For the text-containing cell, return its midpoint in (x, y) coordinate format. 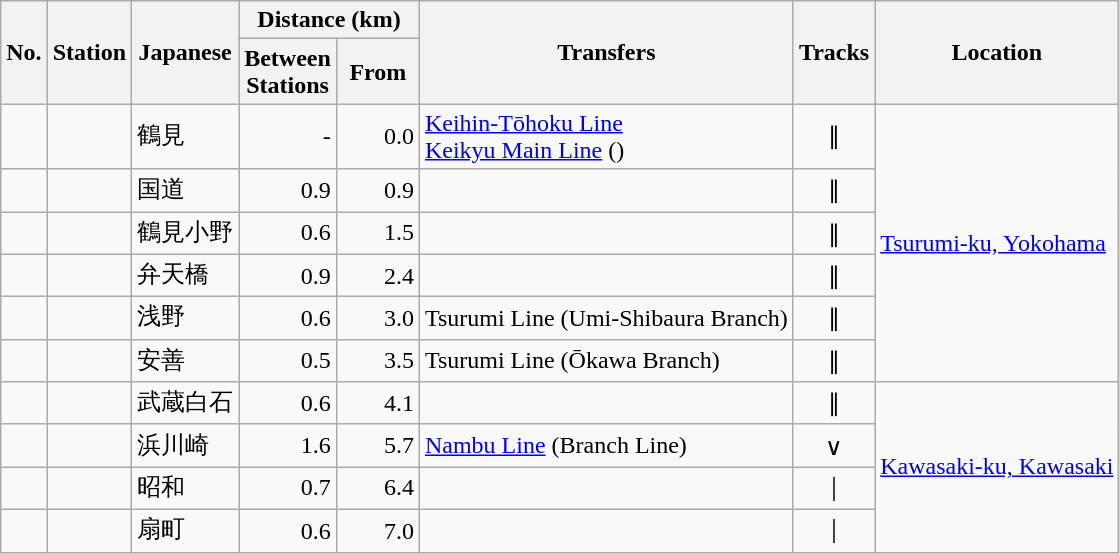
3.0 (378, 318)
Japanese (186, 52)
From (378, 72)
Distance (km) (330, 20)
浅野 (186, 318)
Tracks (834, 52)
弁天橋 (186, 276)
1.5 (378, 234)
国道 (186, 190)
0.7 (288, 488)
7.0 (378, 530)
5.7 (378, 446)
Kawasaki-ku, Kawasaki (997, 467)
Tsurumi-ku, Yokohama (997, 243)
昭和 (186, 488)
3.5 (378, 360)
Transfers (606, 52)
1.6 (288, 446)
- (288, 136)
Location (997, 52)
安善 (186, 360)
Tsurumi Line (Umi-Shibaura Branch) (606, 318)
6.4 (378, 488)
Station (89, 52)
武蔵白石 (186, 404)
∨ (834, 446)
4.1 (378, 404)
0.5 (288, 360)
浜川崎 (186, 446)
No. (24, 52)
Keihin-Tōhoku Line Keikyu Main Line () (606, 136)
鶴見 (186, 136)
Nambu Line (Branch Line) (606, 446)
鶴見小野 (186, 234)
扇町 (186, 530)
0.0 (378, 136)
2.4 (378, 276)
Tsurumi Line (Ōkawa Branch) (606, 360)
BetweenStations (288, 72)
